Return the (X, Y) coordinate for the center point of the cell that contains the specified text.  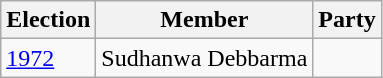
Member (204, 20)
Sudhanwa Debbarma (204, 58)
Party (347, 20)
1972 (48, 58)
Election (48, 20)
